Output the (X, Y) coordinate of the center of the cell containing the given text.  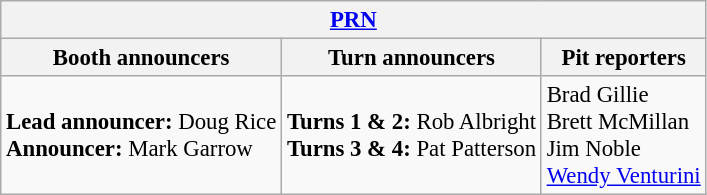
Booth announcers (142, 58)
Turns 1 & 2: Rob AlbrightTurns 3 & 4: Pat Patterson (412, 136)
Pit reporters (624, 58)
Brad GillieBrett McMillanJim NobleWendy Venturini (624, 136)
Turn announcers (412, 58)
PRN (354, 20)
Lead announcer: Doug RiceAnnouncer: Mark Garrow (142, 136)
